Determine the (X, Y) coordinate at the center of the cell enclosing the given text.  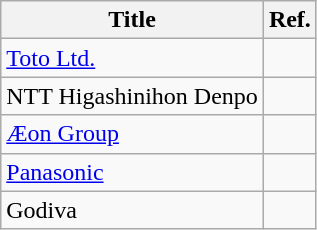
Title (132, 20)
Æon Group (132, 134)
Ref. (290, 20)
Toto Ltd. (132, 58)
Godiva (132, 210)
Panasonic (132, 172)
NTT Higashinihon Denpo (132, 96)
